Pinpoint the cell where the given text exists, returning its [X, Y] midpoint coordinate. 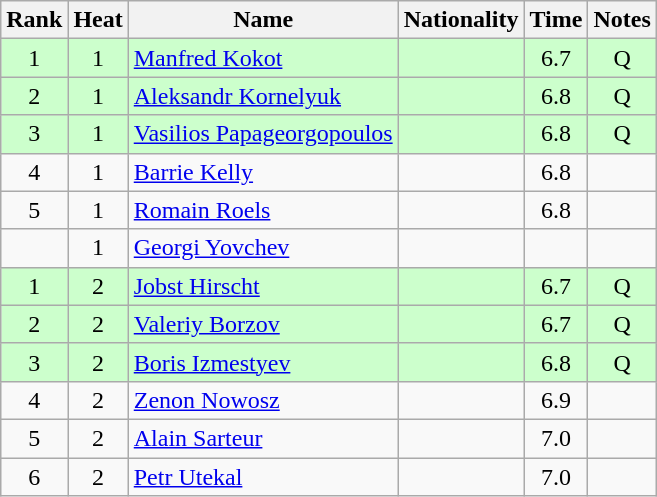
Romain Roels [263, 210]
6 [34, 477]
Nationality [461, 20]
Alain Sarteur [263, 438]
Valeriy Borzov [263, 324]
Georgi Yovchev [263, 248]
Name [263, 20]
Barrie Kelly [263, 172]
Zenon Nowosz [263, 400]
Petr Utekal [263, 477]
Jobst Hirscht [263, 286]
Boris Izmestyev [263, 362]
Time [556, 20]
Manfred Kokot [263, 58]
Notes [622, 20]
Aleksandr Kornelyuk [263, 96]
6.9 [556, 400]
Vasilios Papageorgopoulos [263, 134]
Heat [98, 20]
Rank [34, 20]
